Output the (x, y) coordinate of the center of the cell containing the given text.  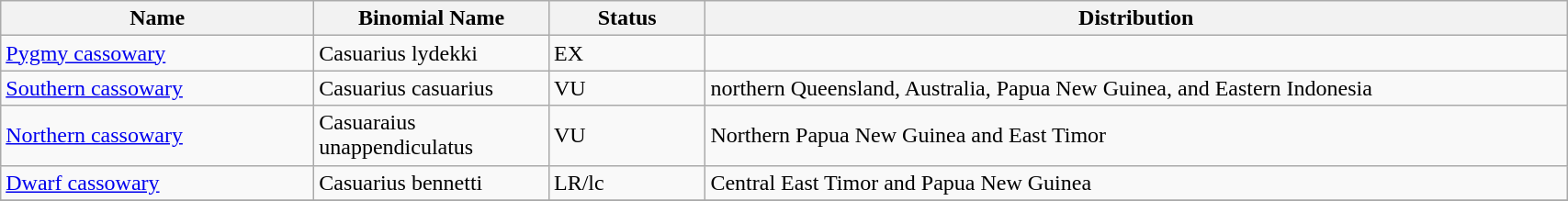
Southern cassowary (158, 88)
Dwarf cassowary (158, 183)
Casuaraius unappendiculatus (432, 136)
EX (626, 53)
Name (158, 18)
Casuarius bennetti (432, 183)
Northern Papua New Guinea and East Timor (1136, 136)
Binomial Name (432, 18)
Distribution (1136, 18)
Central East Timor and Papua New Guinea (1136, 183)
northern Queensland, Australia, Papua New Guinea, and Eastern Indonesia (1136, 88)
Northern cassowary (158, 136)
Pygmy cassowary (158, 53)
Casuarius lydekki (432, 53)
Casuarius casuarius (432, 88)
Status (626, 18)
LR/lc (626, 183)
